From the cell containing the given text, extract its center point as [x, y] coordinate. 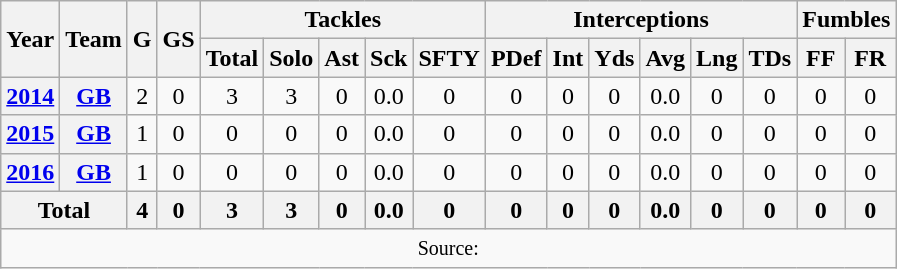
GS [178, 39]
Sck [388, 58]
Avg [666, 58]
2014 [30, 96]
Tackles [342, 20]
Team [94, 39]
Ast [342, 58]
TDs [770, 58]
PDef [516, 58]
SFTY [449, 58]
Int [568, 58]
FF [821, 58]
FR [870, 58]
2015 [30, 134]
Lng [717, 58]
4 [142, 210]
2016 [30, 172]
Interceptions [640, 20]
Solo [292, 58]
Fumbles [846, 20]
Year [30, 39]
G [142, 39]
2 [142, 96]
Yds [614, 58]
Source: [448, 248]
